Find where the given text appears and provide that cell's center as (x, y) coordinate. 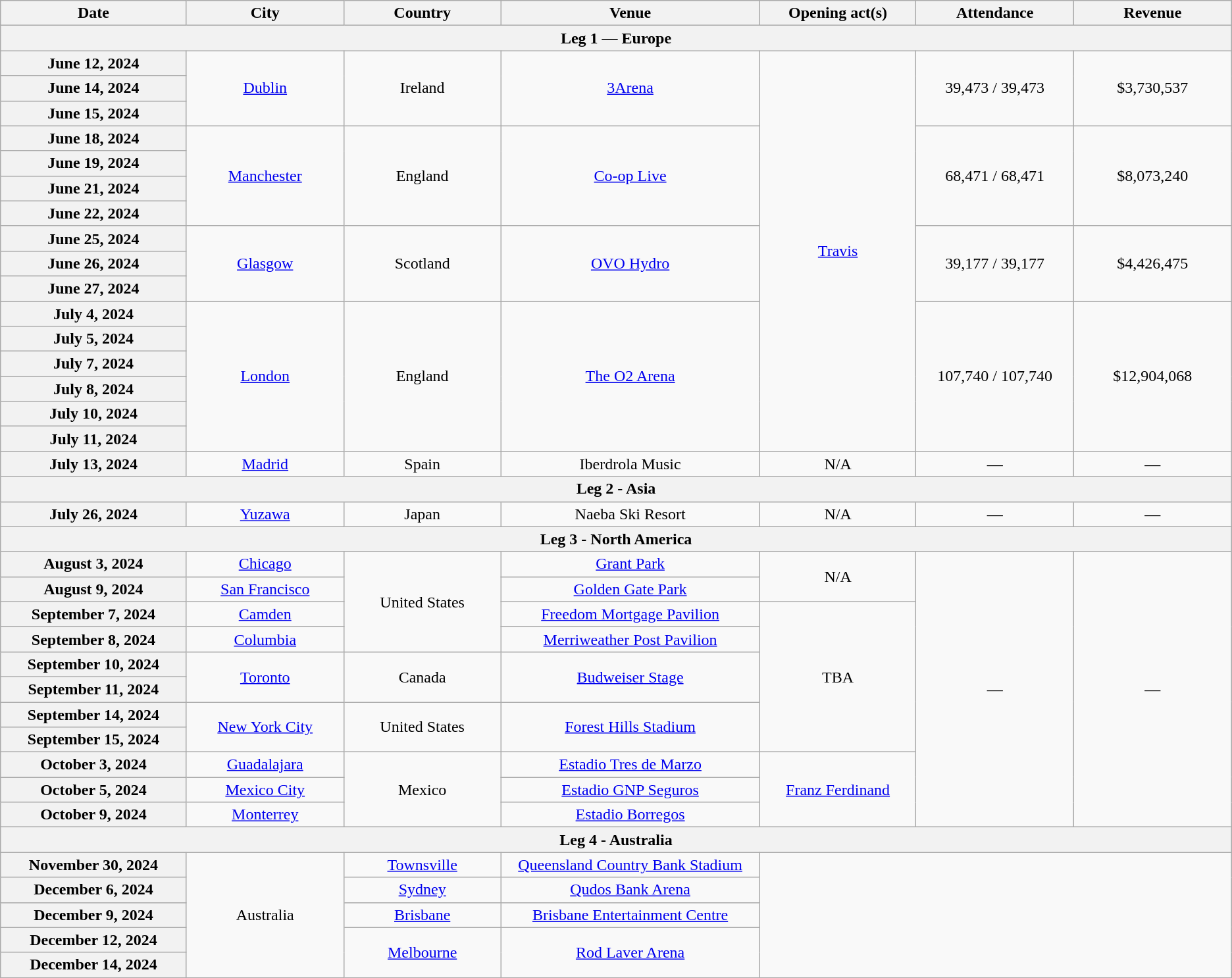
Qudos Bank Arena (630, 890)
July 8, 2024 (93, 389)
December 6, 2024 (93, 890)
Brisbane (422, 915)
Melbourne (422, 952)
107,740 / 107,740 (995, 376)
Leg 3 - North America (616, 539)
Franz Ferdinand (838, 790)
OVO Hydro (630, 263)
Iberdrola Music (630, 464)
Ireland (422, 88)
August 9, 2024 (93, 589)
Queensland Country Bank Stadium (630, 865)
September 11, 2024 (93, 689)
Country (422, 13)
Monterrey (265, 815)
September 10, 2024 (93, 664)
June 26, 2024 (93, 263)
$3,730,537 (1152, 88)
Estadio GNP Seguros (630, 790)
39,177 / 39,177 (995, 263)
October 5, 2024 (93, 790)
June 19, 2024 (93, 163)
TBA (838, 677)
Attendance (995, 13)
Toronto (265, 677)
Madrid (265, 464)
Manchester (265, 176)
July 4, 2024 (93, 314)
October 3, 2024 (93, 765)
$8,073,240 (1152, 176)
Chicago (265, 564)
Grant Park (630, 564)
September 15, 2024 (93, 740)
Mexico City (265, 790)
Estadio Borregos (630, 815)
June 14, 2024 (93, 88)
September 14, 2024 (93, 714)
Revenue (1152, 13)
$4,426,475 (1152, 263)
Date (93, 13)
Yuzawa (265, 514)
39,473 / 39,473 (995, 88)
Leg 4 - Australia (616, 840)
July 10, 2024 (93, 414)
City (265, 13)
3Arena (630, 88)
Mexico (422, 790)
Estadio Tres de Marzo (630, 765)
Golden Gate Park (630, 589)
68,471 / 68,471 (995, 176)
Japan (422, 514)
Camden (265, 614)
San Francisco (265, 589)
June 25, 2024 (93, 238)
Naeba Ski Resort (630, 514)
London (265, 376)
December 14, 2024 (93, 965)
Travis (838, 251)
July 26, 2024 (93, 514)
Scotland (422, 263)
October 9, 2024 (93, 815)
Opening act(s) (838, 13)
December 9, 2024 (93, 915)
Sydney (422, 890)
Guadalajara (265, 765)
Merriweather Post Pavilion (630, 639)
Australia (265, 915)
June 18, 2024 (93, 138)
August 3, 2024 (93, 564)
Columbia (265, 639)
Canada (422, 677)
June 22, 2024 (93, 213)
June 12, 2024 (93, 63)
New York City (265, 727)
July 5, 2024 (93, 339)
July 11, 2024 (93, 439)
$12,904,068 (1152, 376)
Townsville (422, 865)
Freedom Mortgage Pavilion (630, 614)
June 15, 2024 (93, 113)
Venue (630, 13)
November 30, 2024 (93, 865)
The O2 Arena (630, 376)
Brisbane Entertainment Centre (630, 915)
Glasgow (265, 263)
Budweiser Stage (630, 677)
Spain (422, 464)
September 8, 2024 (93, 639)
Leg 2 - Asia (616, 489)
September 7, 2024 (93, 614)
Co-op Live (630, 176)
July 7, 2024 (93, 364)
Rod Laver Arena (630, 952)
Forest Hills Stadium (630, 727)
Dublin (265, 88)
July 13, 2024 (93, 464)
Leg 1 — Europe (616, 38)
June 21, 2024 (93, 188)
December 12, 2024 (93, 940)
June 27, 2024 (93, 288)
